Identify which cell holds the provided text, then report its [x, y] central coordinate. 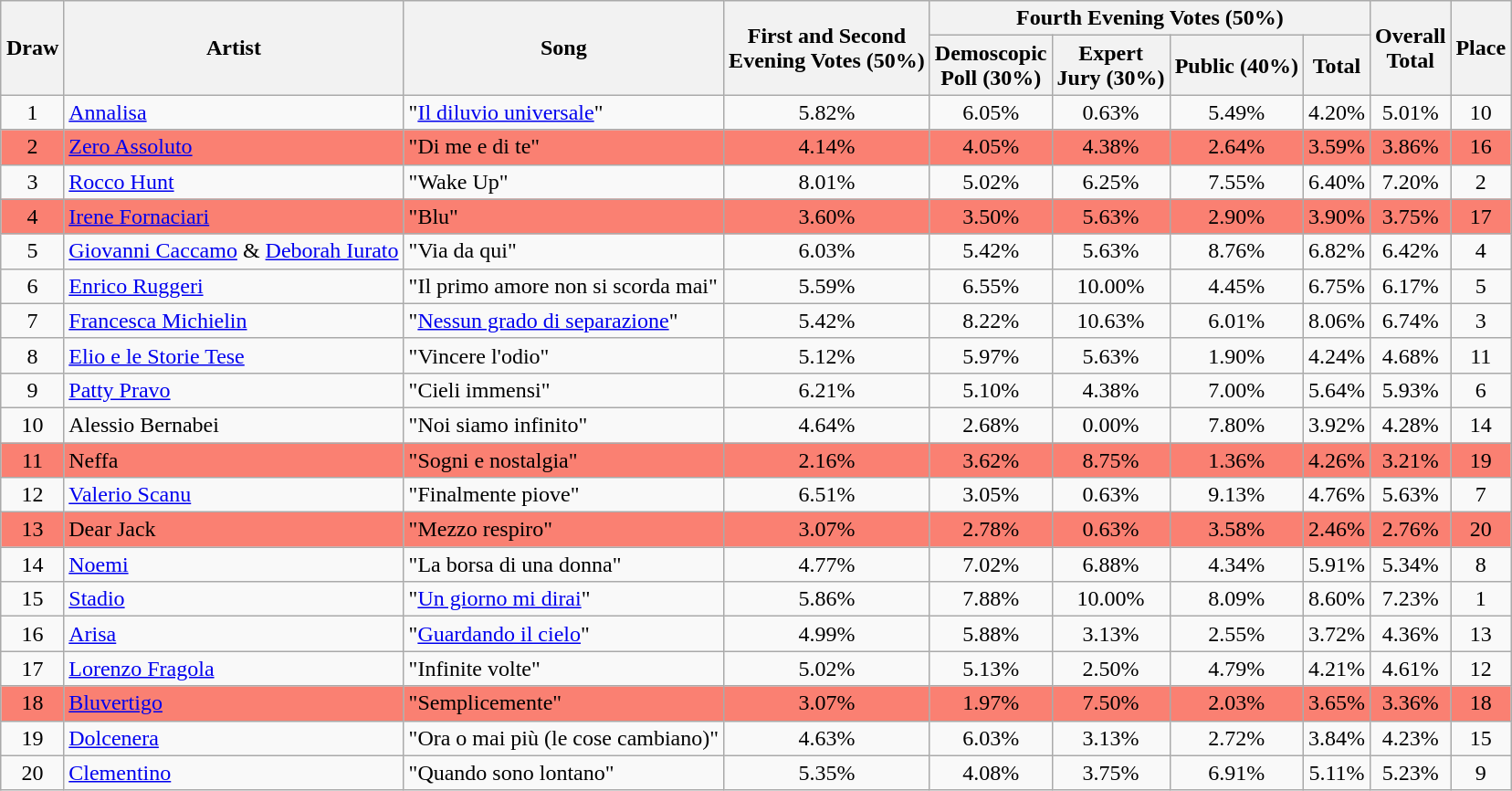
"Il primo amore non si scorda mai" [564, 286]
4.26% [1337, 459]
9.13% [1236, 495]
8.01% [827, 182]
7.50% [1110, 703]
Bluvertigo [234, 703]
2.64% [1236, 147]
5.91% [1337, 564]
"Quando sono lontano" [564, 773]
Francesca Michielin [234, 321]
7.20% [1411, 182]
Valerio Scanu [234, 495]
Song [564, 47]
8.75% [1110, 459]
5.10% [991, 390]
6.51% [827, 495]
Artist [234, 47]
5.11% [1337, 773]
4.36% [1411, 634]
DemoscopicPoll (30%) [991, 66]
4.64% [827, 425]
Giovanni Caccamo & Deborah Iurato [234, 251]
4.21% [1337, 669]
"Ora o mai più (le cose cambiano)" [564, 738]
"Cieli immensi" [564, 390]
6.88% [1110, 564]
4.34% [1236, 564]
3.84% [1337, 738]
3.21% [1411, 459]
5.35% [827, 773]
5.12% [827, 355]
4.08% [991, 773]
Total [1337, 66]
3.60% [827, 216]
Patty Pravo [234, 390]
Dear Jack [234, 530]
Rocco Hunt [234, 182]
3.90% [1337, 216]
5.64% [1337, 390]
"Via da qui" [564, 251]
6.25% [1110, 182]
6.42% [1411, 251]
"Blu" [564, 216]
6.74% [1411, 321]
Public (40%) [1236, 66]
8.09% [1236, 599]
3.05% [991, 495]
"Nessun grado di separazione" [564, 321]
7.00% [1236, 390]
"Un giorno mi dirai" [564, 599]
2.16% [827, 459]
4.63% [827, 738]
3.59% [1337, 147]
4.23% [1411, 738]
Elio e le Storie Tese [234, 355]
2.46% [1337, 530]
Clementino [234, 773]
4.28% [1411, 425]
3.65% [1337, 703]
"Noi siamo infinito" [564, 425]
2.72% [1236, 738]
5.34% [1411, 564]
"Di me e di te" [564, 147]
Enrico Ruggeri [234, 286]
4.99% [827, 634]
"Mezzo respiro" [564, 530]
Noemi [234, 564]
3.72% [1337, 634]
5.93% [1411, 390]
4.76% [1337, 495]
5.13% [991, 669]
5.86% [827, 599]
"Infinite volte" [564, 669]
2.68% [991, 425]
4.61% [1411, 669]
Place [1481, 47]
Irene Fornaciari [234, 216]
6.82% [1337, 251]
5.23% [1411, 773]
7.80% [1236, 425]
"Semplicemente" [564, 703]
5.49% [1236, 112]
"Vincere l'odio" [564, 355]
6.01% [1236, 321]
10.63% [1110, 321]
0.00% [1110, 425]
7.23% [1411, 599]
Lorenzo Fragola [234, 669]
2.76% [1411, 530]
8.60% [1337, 599]
Dolcenera [234, 738]
2.90% [1236, 216]
4.24% [1337, 355]
5.88% [991, 634]
4.14% [827, 147]
2.55% [1236, 634]
2.50% [1110, 669]
5.82% [827, 112]
3.58% [1236, 530]
"La borsa di una donna" [564, 564]
OverallTotal [1411, 47]
4.45% [1236, 286]
7.02% [991, 564]
7.55% [1236, 182]
Alessio Bernabei [234, 425]
ExpertJury (30%) [1110, 66]
6.40% [1337, 182]
3.62% [991, 459]
1.36% [1236, 459]
3.36% [1411, 703]
8.76% [1236, 251]
4.77% [827, 564]
4.68% [1411, 355]
2.03% [1236, 703]
Annalisa [234, 112]
6.55% [991, 286]
4.20% [1337, 112]
6.21% [827, 390]
Fourth Evening Votes (50%) [1150, 18]
6.75% [1337, 286]
"Sogni e nostalgia" [564, 459]
2.78% [991, 530]
"Finalmente piove" [564, 495]
8.06% [1337, 321]
Draw [32, 47]
5.01% [1411, 112]
6.05% [991, 112]
3.86% [1411, 147]
1.97% [991, 703]
"Il diluvio universale" [564, 112]
6.17% [1411, 286]
8.22% [991, 321]
3.50% [991, 216]
5.59% [827, 286]
1.90% [1236, 355]
Zero Assoluto [234, 147]
"Wake Up" [564, 182]
Arisa [234, 634]
First and SecondEvening Votes (50%) [827, 47]
3.92% [1337, 425]
6.91% [1236, 773]
5.97% [991, 355]
"Guardando il cielo" [564, 634]
4.05% [991, 147]
4.79% [1236, 669]
Neffa [234, 459]
Stadio [234, 599]
7.88% [991, 599]
